Detect which cell encompasses the target text, then output its [X, Y] center coordinate. 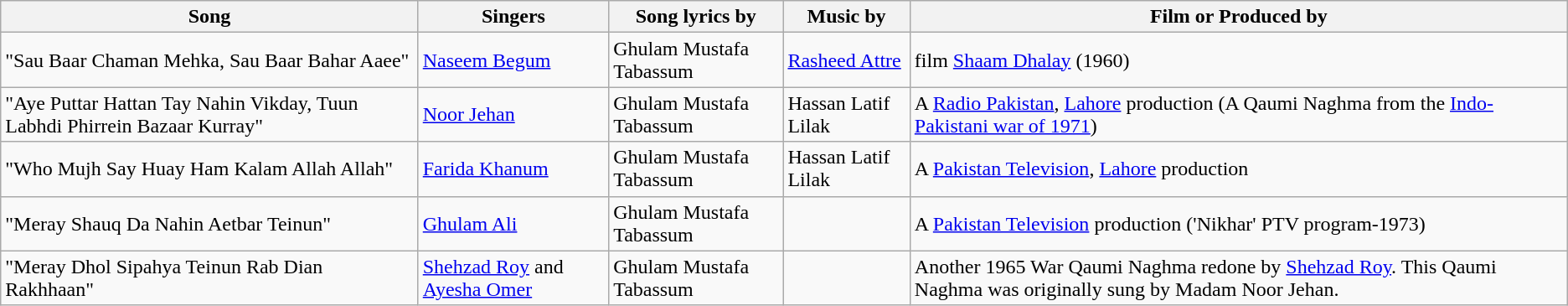
Song [209, 17]
A Radio Pakistan, Lahore production (A Qaumi Naghma from the Indo-Pakistani war of 1971) [1238, 114]
Noor Jehan [513, 114]
A Pakistan Television production ('Nikhar' PTV program-1973) [1238, 223]
Singers [513, 17]
"Who Mujh Say Huay Ham Kalam Allah Allah" [209, 169]
"Meray Shauq Da Nahin Aetbar Teinun" [209, 223]
Naseem Begum [513, 60]
Another 1965 War Qaumi Naghma redone by Shehzad Roy. This Qaumi Naghma was originally sung by Madam Noor Jehan. [1238, 278]
Ghulam Ali [513, 223]
"Sau Baar Chaman Mehka, Sau Baar Bahar Aaee" [209, 60]
"Meray Dhol Sipahya Teinun Rab Dian Rakhhaan" [209, 278]
Music by [846, 17]
Shehzad Roy and Ayesha Omer [513, 278]
film Shaam Dhalay (1960) [1238, 60]
Song lyrics by [696, 17]
Farida Khanum [513, 169]
Film or Produced by [1238, 17]
A Pakistan Television, Lahore production [1238, 169]
Rasheed Attre [846, 60]
"Aye Puttar Hattan Tay Nahin Vikday, Tuun Labhdi Phirrein Bazaar Kurray" [209, 114]
